Determine the [X, Y] coordinate at the center of the cell enclosing the given text.  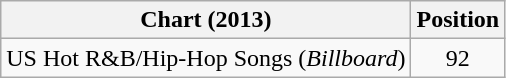
Chart (2013) [206, 20]
92 [458, 58]
US Hot R&B/Hip-Hop Songs (Billboard) [206, 58]
Position [458, 20]
